Locate the cell with the specified text and output its (x, y) center coordinate. 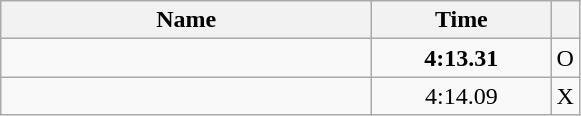
Time (462, 20)
Name (186, 20)
4:13.31 (462, 58)
O (565, 58)
X (565, 96)
4:14.09 (462, 96)
